From the cell containing the given text, extract its center point as (x, y) coordinate. 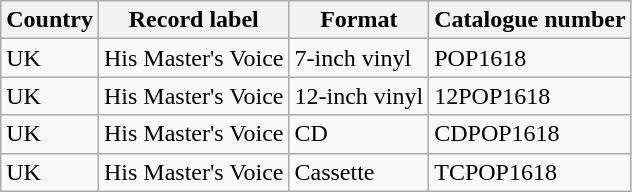
Country (50, 20)
12-inch vinyl (359, 96)
CDPOP1618 (530, 134)
Format (359, 20)
Catalogue number (530, 20)
CD (359, 134)
Cassette (359, 172)
POP1618 (530, 58)
12POP1618 (530, 96)
7-inch vinyl (359, 58)
Record label (193, 20)
TCPOP1618 (530, 172)
